Extract the (X, Y) coordinate from the center of the cell holding the provided text.  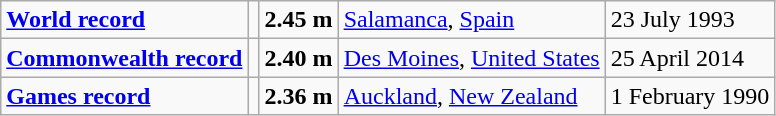
2.45 m (298, 20)
Commonwealth record (124, 58)
25 April 2014 (690, 58)
Salamanca, Spain (472, 20)
Games record (124, 96)
2.36 m (298, 96)
2.40 m (298, 58)
Auckland, New Zealand (472, 96)
Des Moines, United States (472, 58)
1 February 1990 (690, 96)
World record (124, 20)
23 July 1993 (690, 20)
